For the text-containing cell, return its midpoint in (x, y) coordinate format. 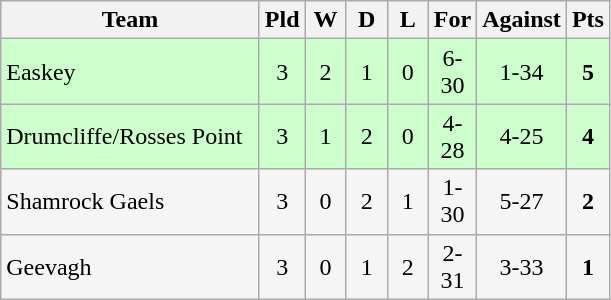
4 (588, 136)
Against (522, 20)
6-30 (452, 72)
Geevagh (130, 266)
W (326, 20)
L (408, 20)
1-34 (522, 72)
1-30 (452, 202)
5 (588, 72)
5-27 (522, 202)
Shamrock Gaels (130, 202)
Team (130, 20)
Drumcliffe/Rosses Point (130, 136)
D (366, 20)
For (452, 20)
2-31 (452, 266)
Pld (282, 20)
4-25 (522, 136)
Easkey (130, 72)
4-28 (452, 136)
3-33 (522, 266)
Pts (588, 20)
